For the text-containing cell, return its midpoint in [x, y] coordinate format. 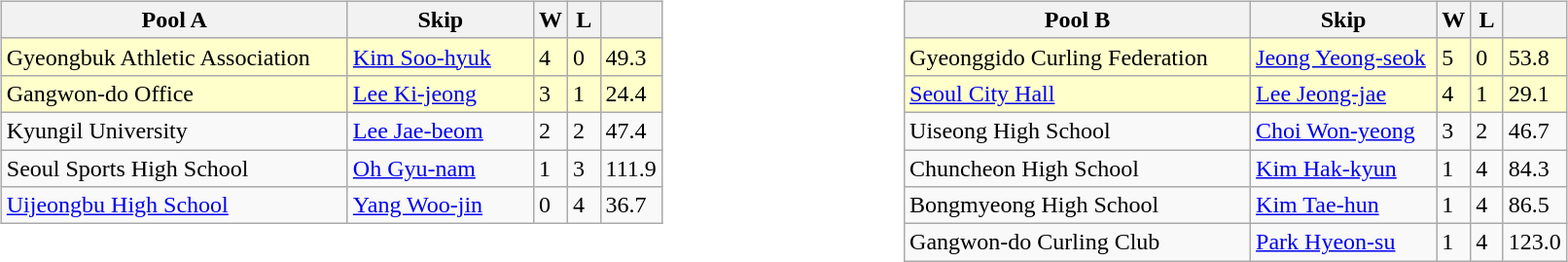
49.3 [630, 56]
Uijeongbu High School [174, 206]
24.4 [630, 94]
84.3 [1535, 168]
Kim Tae-hun [1344, 206]
Gangwon-do Curling Club [1078, 243]
46.7 [1535, 131]
Gangwon-do Office [174, 94]
47.4 [630, 131]
Pool A [174, 19]
Gyeongbuk Athletic Association [174, 56]
Chuncheon High School [1078, 168]
111.9 [630, 168]
Gyeonggido Curling Federation [1078, 56]
53.8 [1535, 56]
Seoul City Hall [1078, 94]
Seoul Sports High School [174, 168]
Pool B [1078, 19]
Lee Jae-beom [440, 131]
5 [1453, 56]
Uiseong High School [1078, 131]
123.0 [1535, 243]
Lee Jeong-jae [1344, 94]
Lee Ki-jeong [440, 94]
Kim Hak-kyun [1344, 168]
29.1 [1535, 94]
Choi Won-yeong [1344, 131]
Jeong Yeong-seok [1344, 56]
Yang Woo-jin [440, 206]
86.5 [1535, 206]
Park Hyeon-su [1344, 243]
Oh Gyu-nam [440, 168]
Bongmyeong High School [1078, 206]
Kim Soo-hyuk [440, 56]
36.7 [630, 206]
Kyungil University [174, 131]
